Locate the cell with the specified text and output its [X, Y] center coordinate. 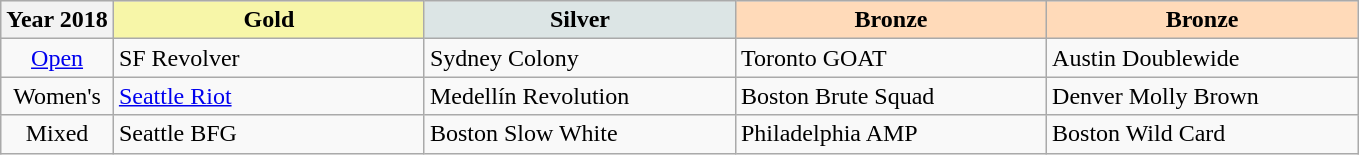
Seattle Riot [268, 96]
Mixed [58, 134]
Boston Brute Squad [890, 96]
Sydney Colony [580, 58]
Toronto GOAT [890, 58]
Open [58, 58]
Boston Wild Card [1202, 134]
Women's [58, 96]
Medellín Revolution [580, 96]
SF Revolver [268, 58]
Year 2018 [58, 20]
Seattle BFG [268, 134]
Denver Molly Brown [1202, 96]
Philadelphia AMP [890, 134]
Austin Doublewide [1202, 58]
Boston Slow White [580, 134]
Gold [268, 20]
Silver [580, 20]
